Return (X, Y) of the center of cell containing provided text 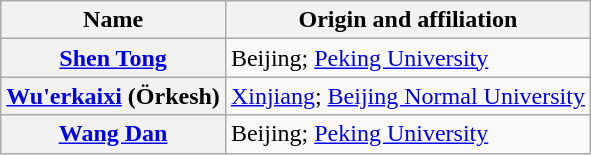
Wu'erkaixi (Örkesh) (114, 96)
Origin and affiliation (408, 20)
Xinjiang; Beijing Normal University (408, 96)
Shen Tong (114, 58)
Name (114, 20)
Wang Dan (114, 134)
